Locate the cell with the specified text and output its [X, Y] center coordinate. 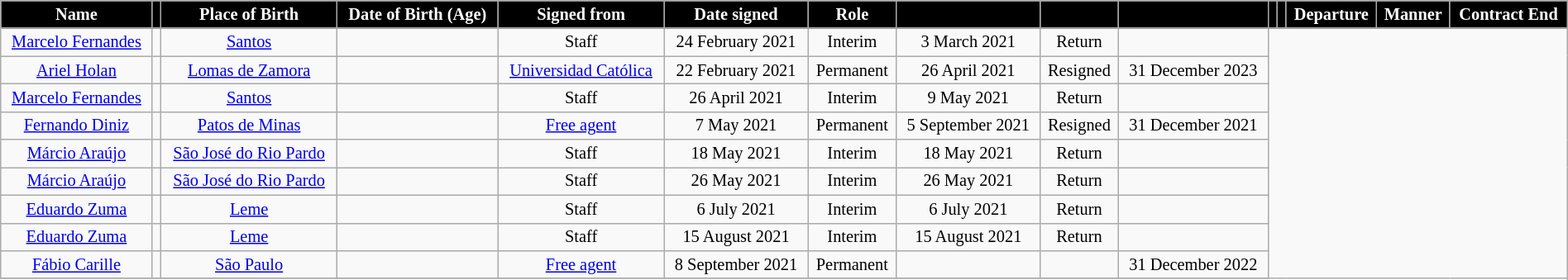
Contract End [1508, 14]
Departure [1331, 14]
22 February 2021 [736, 70]
Role [852, 14]
Date of Birth (Age) [418, 14]
Lomas de Zamora [250, 70]
Manner [1413, 14]
Name [76, 14]
São Paulo [250, 264]
Signed from [581, 14]
Place of Birth [250, 14]
Fábio Carille [76, 264]
Universidad Católica [581, 70]
8 September 2021 [736, 264]
31 December 2022 [1193, 264]
31 December 2021 [1193, 126]
24 February 2021 [736, 42]
31 December 2023 [1193, 70]
3 March 2021 [968, 42]
Date signed [736, 14]
5 September 2021 [968, 126]
Ariel Holan [76, 70]
7 May 2021 [736, 126]
9 May 2021 [968, 97]
Fernando Diniz [76, 126]
Patos de Minas [250, 126]
